Detect which cell encompasses the target text, then output its (X, Y) center coordinate. 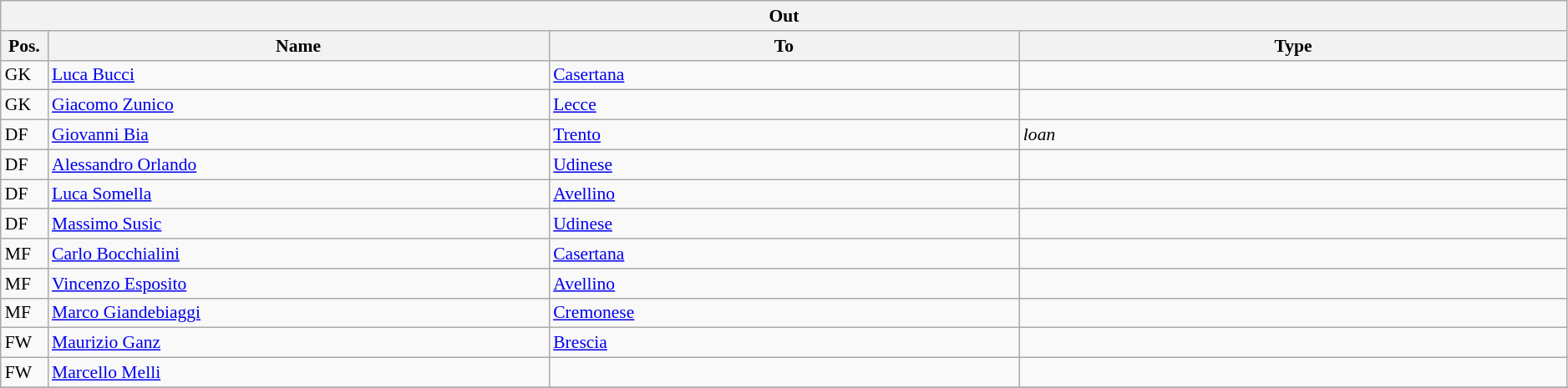
Maurizio Ganz (298, 343)
Trento (784, 135)
Type (1293, 46)
Name (298, 46)
Giovanni Bia (298, 135)
Luca Somella (298, 194)
Cremonese (784, 313)
Giacomo Zunico (298, 105)
Marco Giandebiaggi (298, 313)
Alessandro Orlando (298, 164)
Brescia (784, 343)
Luca Bucci (298, 75)
Lecce (784, 105)
Pos. (24, 46)
Marcello Melli (298, 373)
loan (1293, 135)
Vincenzo Esposito (298, 284)
Carlo Bocchialini (298, 254)
Massimo Susic (298, 224)
To (784, 46)
Out (784, 16)
